Return the (X, Y) coordinate for the center point of the cell that contains the specified text.  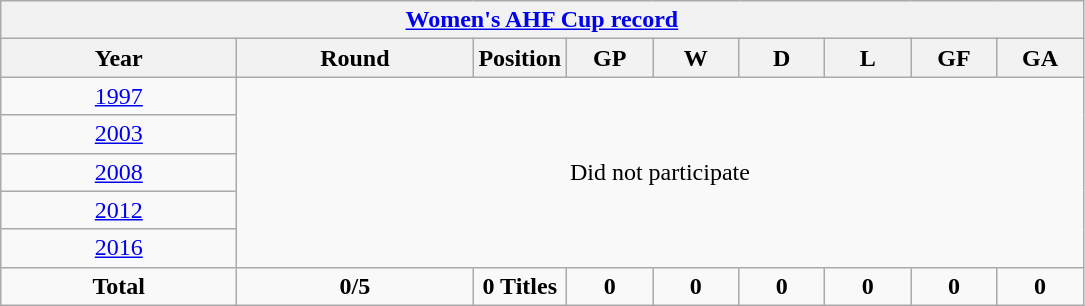
Position (520, 58)
W (696, 58)
2008 (119, 172)
Did not participate (660, 172)
GF (954, 58)
0 Titles (520, 286)
Women's AHF Cup record (542, 20)
Total (119, 286)
2016 (119, 248)
0/5 (355, 286)
L (868, 58)
1997 (119, 96)
Round (355, 58)
GA (1040, 58)
D (782, 58)
2012 (119, 210)
Year (119, 58)
GP (610, 58)
2003 (119, 134)
